Return the [x, y] coordinate for the center point of the cell that contains the specified text.  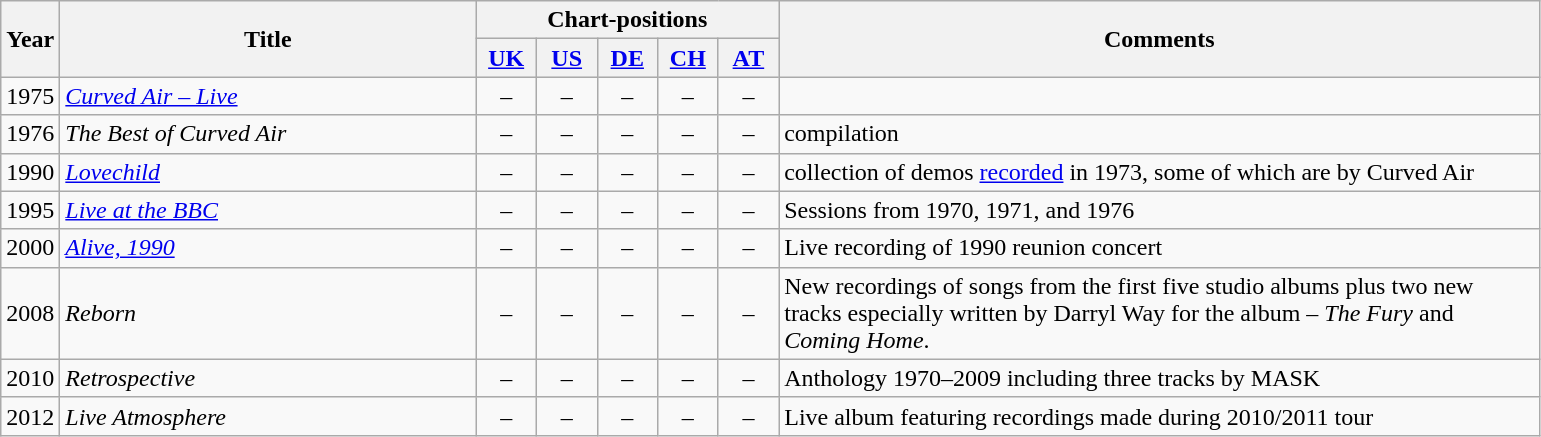
2008 [30, 313]
UK [506, 58]
Curved Air – Live [268, 96]
1990 [30, 172]
Live at the BBC [268, 210]
Alive, 1990 [268, 248]
Year [30, 39]
collection of demos recorded in 1973, some of which are by Curved Air [1160, 172]
1976 [30, 134]
Chart-positions [628, 20]
compilation [1160, 134]
Sessions from 1970, 1971, and 1976 [1160, 210]
Title [268, 39]
Reborn [268, 313]
The Best of Curved Air [268, 134]
1995 [30, 210]
CH [688, 58]
Retrospective [268, 378]
Comments [1160, 39]
DE [628, 58]
Lovechild [268, 172]
2012 [30, 416]
2000 [30, 248]
Live recording of 1990 reunion concert [1160, 248]
Live album featuring recordings made during 2010/2011 tour [1160, 416]
US [566, 58]
Anthology 1970–2009 including three tracks by MASK [1160, 378]
1975 [30, 96]
AT [748, 58]
Live Atmosphere [268, 416]
2010 [30, 378]
